Return the [x, y] coordinate for the center point of the cell that contains the specified text.  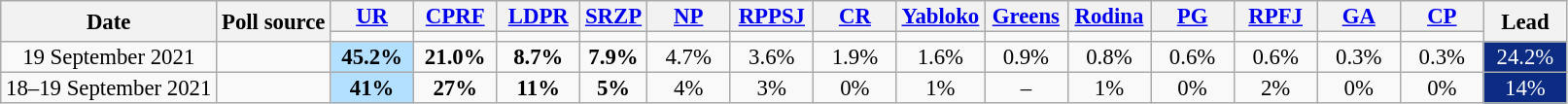
0.8% [1109, 57]
21.0% [455, 57]
Rodina [1109, 17]
11% [539, 88]
LDPR [539, 17]
RPFJ [1275, 17]
14% [1525, 88]
7.9% [614, 57]
3.6% [772, 57]
Greens [1027, 17]
SRZP [614, 17]
NP [688, 17]
4% [688, 88]
Yabloko [940, 17]
19 September 2021 [109, 57]
0.9% [1027, 57]
PG [1193, 17]
CPRF [455, 17]
5% [614, 88]
8.7% [539, 57]
1.9% [855, 57]
RPPSJ [772, 17]
CP [1443, 17]
1.6% [940, 57]
CR [855, 17]
UR [372, 17]
3% [772, 88]
Poll source [274, 21]
27% [455, 88]
18–19 September 2021 [109, 88]
– [1027, 88]
24.2% [1525, 57]
41% [372, 88]
2% [1275, 88]
45.2% [372, 57]
Date [109, 21]
4.7% [688, 57]
GA [1359, 17]
Lead [1525, 21]
